Scan for the cell matching the given text and deliver its [X, Y] coordinate at center. 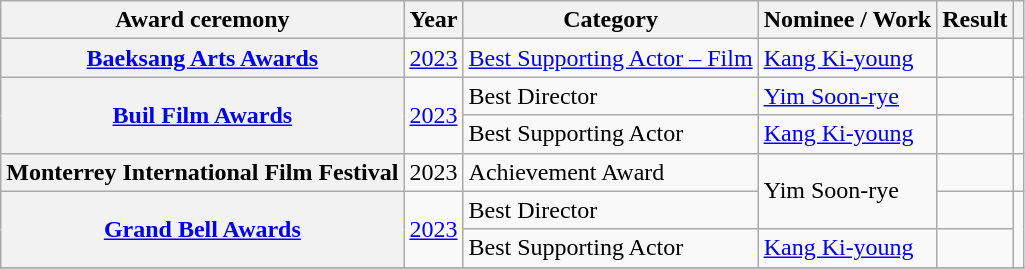
Award ceremony [202, 20]
Grand Bell Awards [202, 229]
Baeksang Arts Awards [202, 58]
Result [975, 20]
Buil Film Awards [202, 115]
Year [434, 20]
Achievement Award [610, 172]
Best Supporting Actor – Film [610, 58]
Nominee / Work [848, 20]
Monterrey International Film Festival [202, 172]
Category [610, 20]
